Return the [X, Y] coordinate for the center point of the cell that contains the specified text.  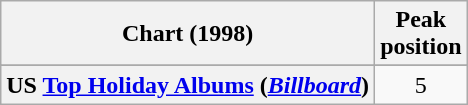
5 [421, 85]
Chart (1998) [188, 34]
Peakposition [421, 34]
US Top Holiday Albums (Billboard) [188, 85]
